Return [x, y] of the center of cell containing provided text 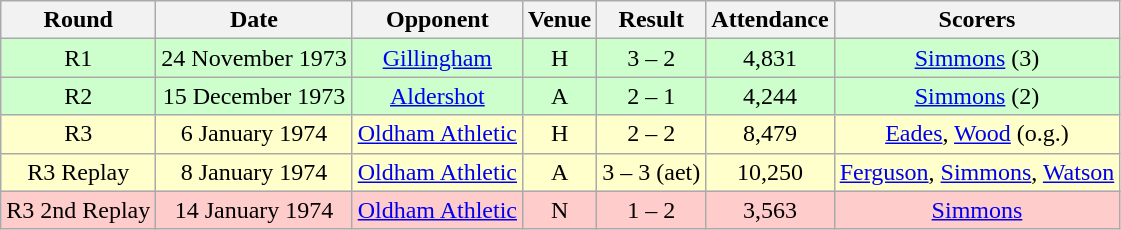
2 – 2 [652, 134]
8 January 1974 [254, 172]
24 November 1973 [254, 58]
8,479 [770, 134]
Simmons (2) [977, 96]
R1 [78, 58]
Ferguson, Simmons, Watson [977, 172]
Attendance [770, 20]
R3 2nd Replay [78, 210]
Simmons (3) [977, 58]
14 January 1974 [254, 210]
Result [652, 20]
Scorers [977, 20]
Gillingham [437, 58]
3 – 3 (aet) [652, 172]
4,831 [770, 58]
Date [254, 20]
Opponent [437, 20]
Round [78, 20]
Eades, Wood (o.g.) [977, 134]
N [560, 210]
R3 [78, 134]
15 December 1973 [254, 96]
6 January 1974 [254, 134]
Aldershot [437, 96]
1 – 2 [652, 210]
R2 [78, 96]
2 – 1 [652, 96]
3,563 [770, 210]
Simmons [977, 210]
10,250 [770, 172]
R3 Replay [78, 172]
4,244 [770, 96]
Venue [560, 20]
3 – 2 [652, 58]
